Output the (x, y) coordinate of the center of the cell containing the given text.  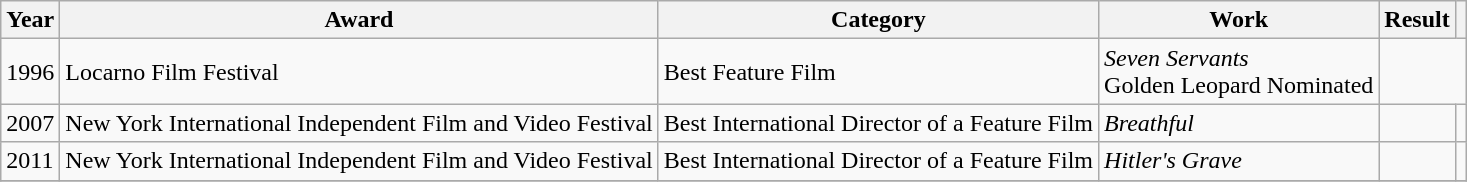
Work (1239, 20)
Result (1417, 20)
Year (30, 20)
1996 (30, 72)
Locarno Film Festival (359, 72)
Award (359, 20)
2011 (30, 161)
Hitler's Grave (1239, 161)
Breathful (1239, 123)
2007 (30, 123)
Seven ServantsGolden Leopard Nominated (1239, 72)
Category (878, 20)
Best Feature Film (878, 72)
